Determine the [x, y] coordinate at the center of the cell enclosing the given text.  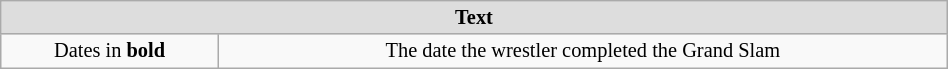
Text [474, 17]
Dates in bold [110, 51]
The date the wrestler completed the Grand Slam [582, 51]
